Capture the cell that displays the provided text and extract its (X, Y) central coordinate. 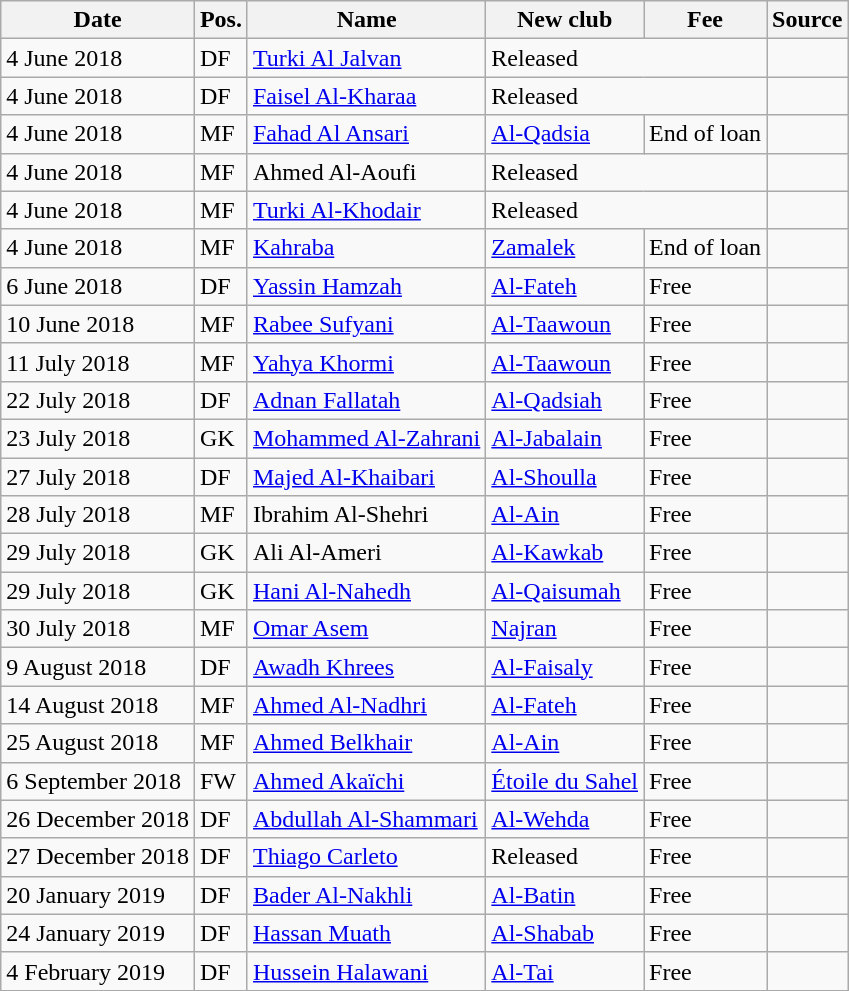
27 December 2018 (98, 857)
28 July 2018 (98, 515)
FW (220, 781)
Name (366, 20)
Thiago Carleto (366, 857)
Hani Al-Nahedh (366, 591)
Al-Faisaly (565, 667)
Al-Shoulla (565, 477)
22 July 2018 (98, 400)
14 August 2018 (98, 705)
Date (98, 20)
Al-Kawkab (565, 553)
Al-Shabab (565, 933)
9 August 2018 (98, 667)
Yassin Hamzah (366, 286)
4 February 2019 (98, 971)
New club (565, 20)
Al-Jabalain (565, 438)
Hassan Muath (366, 933)
Turki Al-Khodair (366, 210)
Hussein Halawani (366, 971)
Étoile du Sahel (565, 781)
6 June 2018 (98, 286)
Ahmed Al-Aoufi (366, 172)
Faisel Al-Kharaa (366, 96)
Omar Asem (366, 629)
25 August 2018 (98, 743)
Ibrahim Al-Shehri (366, 515)
Mohammed Al-Zahrani (366, 438)
Rabee Sufyani (366, 324)
Fahad Al Ansari (366, 134)
Pos. (220, 20)
Al-Qaisumah (565, 591)
Abdullah Al-Shammari (366, 819)
Najran (565, 629)
Awadh Khrees (366, 667)
Ahmed Belkhair (366, 743)
Ahmed Al-Nadhri (366, 705)
27 July 2018 (98, 477)
Al-Qadsiah (565, 400)
Al-Qadsia (565, 134)
Adnan Fallatah (366, 400)
Fee (706, 20)
Al-Batin (565, 895)
Ali Al-Ameri (366, 553)
Majed Al-Khaibari (366, 477)
Turki Al Jalvan (366, 58)
26 December 2018 (98, 819)
Source (808, 20)
Bader Al-Nakhli (366, 895)
Al-Tai (565, 971)
Kahraba (366, 248)
23 July 2018 (98, 438)
Yahya Khormi (366, 362)
24 January 2019 (98, 933)
Zamalek (565, 248)
Ahmed Akaïchi (366, 781)
30 July 2018 (98, 629)
6 September 2018 (98, 781)
11 July 2018 (98, 362)
20 January 2019 (98, 895)
Al-Wehda (565, 819)
10 June 2018 (98, 324)
